Provide the [X, Y] coordinate of the cell's center where the given text is located.  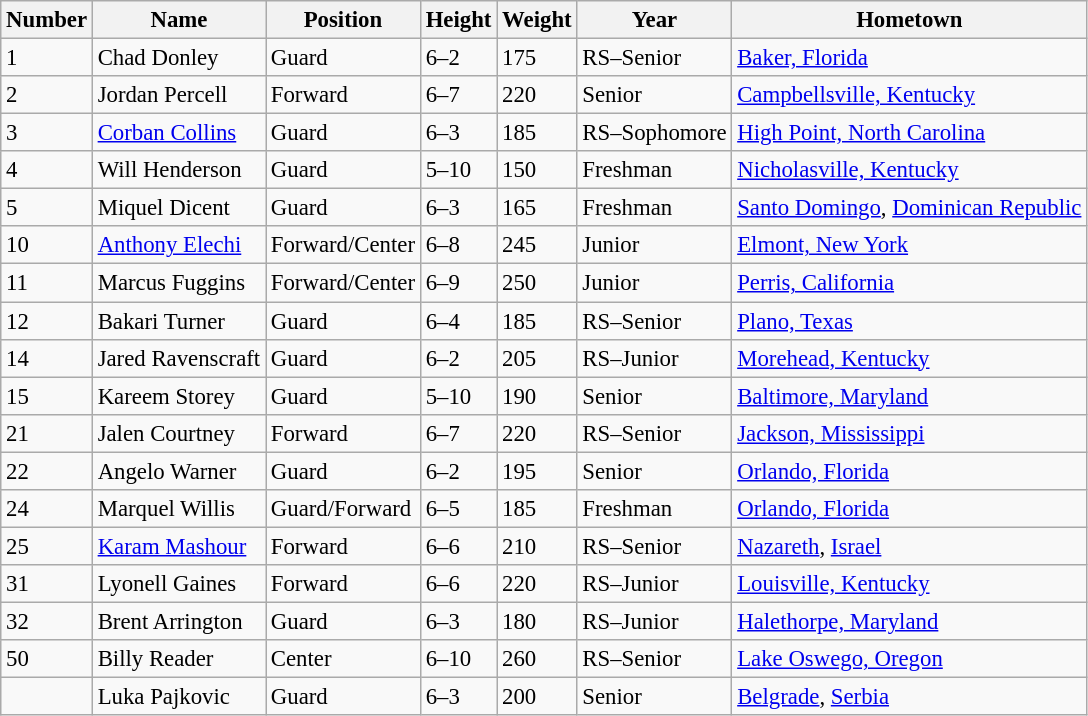
Center [344, 659]
Position [344, 20]
Anthony Elechi [178, 245]
Brent Arrington [178, 621]
25 [47, 546]
250 [537, 283]
High Point, North Carolina [910, 133]
Marquel Willis [178, 509]
Louisville, Kentucky [910, 584]
32 [47, 621]
2 [47, 95]
6–5 [458, 509]
31 [47, 584]
Angelo Warner [178, 471]
200 [537, 697]
Morehead, Kentucky [910, 358]
15 [47, 396]
6–8 [458, 245]
Weight [537, 20]
Hometown [910, 20]
Jared Ravenscraft [178, 358]
260 [537, 659]
1 [47, 58]
3 [47, 133]
Jalen Courtney [178, 433]
245 [537, 245]
Marcus Fuggins [178, 283]
Guard/Forward [344, 509]
6–4 [458, 321]
Plano, Texas [910, 321]
50 [47, 659]
Baltimore, Maryland [910, 396]
Year [654, 20]
5 [47, 208]
Belgrade, Serbia [910, 697]
4 [47, 170]
10 [47, 245]
6–9 [458, 283]
24 [47, 509]
Kareem Storey [178, 396]
6–10 [458, 659]
Halethorpe, Maryland [910, 621]
175 [537, 58]
22 [47, 471]
Chad Donley [178, 58]
Nazareth, Israel [910, 546]
Number [47, 20]
14 [47, 358]
Corban Collins [178, 133]
180 [537, 621]
Billy Reader [178, 659]
12 [47, 321]
190 [537, 396]
150 [537, 170]
Lyonell Gaines [178, 584]
Miquel Dicent [178, 208]
195 [537, 471]
21 [47, 433]
11 [47, 283]
Lake Oswego, Oregon [910, 659]
Campbellsville, Kentucky [910, 95]
Santo Domingo, Dominican Republic [910, 208]
Baker, Florida [910, 58]
Luka Pajkovic [178, 697]
Bakari Turner [178, 321]
Jackson, Mississippi [910, 433]
Elmont, New York [910, 245]
Nicholasville, Kentucky [910, 170]
205 [537, 358]
210 [537, 546]
Height [458, 20]
165 [537, 208]
Name [178, 20]
RS–Sophomore [654, 133]
Jordan Percell [178, 95]
Will Henderson [178, 170]
Karam Mashour [178, 546]
Perris, California [910, 283]
